Scan for the cell matching the given text and deliver its (X, Y) coordinate at center. 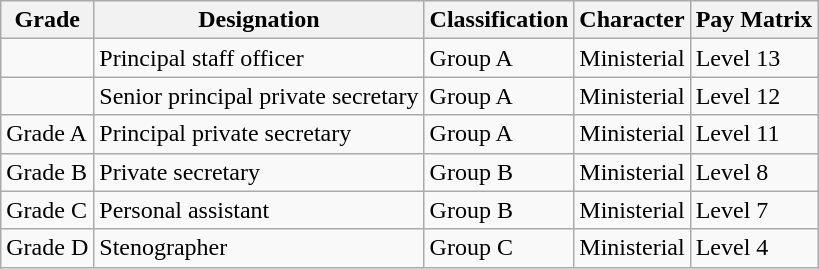
Level 4 (754, 248)
Senior principal private secretary (259, 96)
Grade C (48, 210)
Level 12 (754, 96)
Grade A (48, 134)
Grade (48, 20)
Principal private secretary (259, 134)
Group C (499, 248)
Private secretary (259, 172)
Classification (499, 20)
Level 8 (754, 172)
Pay Matrix (754, 20)
Level 11 (754, 134)
Grade D (48, 248)
Grade B (48, 172)
Level 7 (754, 210)
Designation (259, 20)
Personal assistant (259, 210)
Principal staff officer (259, 58)
Stenographer (259, 248)
Character (632, 20)
Level 13 (754, 58)
